Locate the cell with the specified text and output its [X, Y] center coordinate. 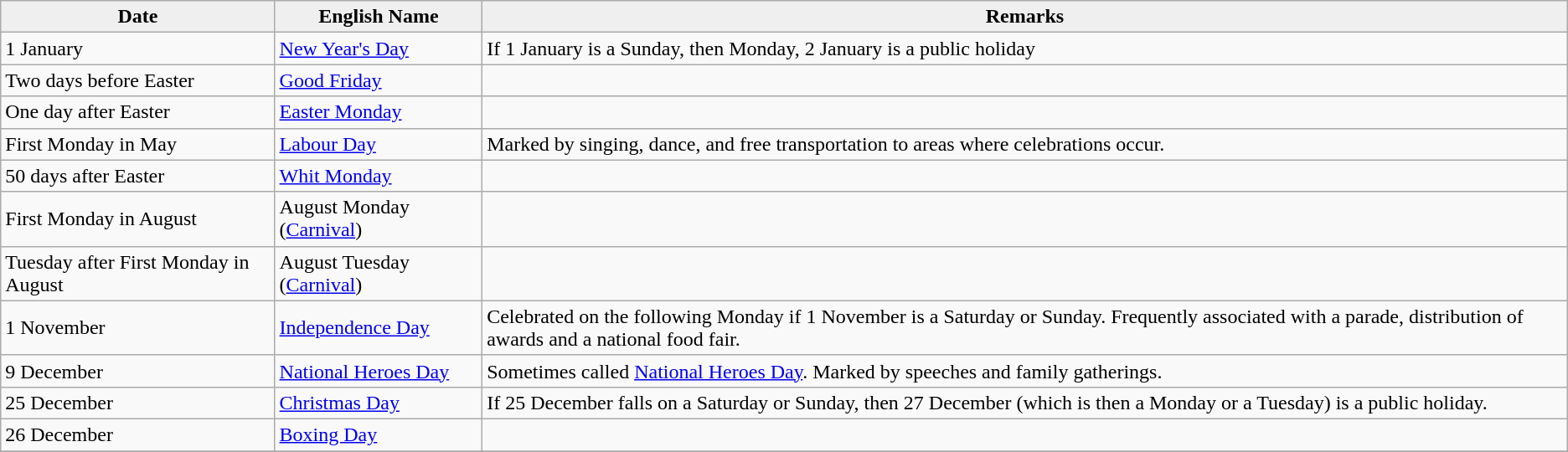
Date [137, 17]
August Monday (Carnival) [379, 219]
1 November [137, 328]
Easter Monday [379, 112]
One day after Easter [137, 112]
First Monday in August [137, 219]
Boxing Day [379, 434]
New Year's Day [379, 49]
25 December [137, 403]
Whit Monday [379, 176]
50 days after Easter [137, 176]
Christmas Day [379, 403]
If 1 January is a Sunday, then Monday, 2 January is a public holiday [1025, 49]
9 December [137, 371]
English Name [379, 17]
Labour Day [379, 144]
Tuesday after First Monday in August [137, 273]
Remarks [1025, 17]
Good Friday [379, 80]
Two days before Easter [137, 80]
If 25 December falls on a Saturday or Sunday, then 27 December (which is then a Monday or a Tuesday) is a public holiday. [1025, 403]
National Heroes Day [379, 371]
26 December [137, 434]
First Monday in May [137, 144]
1 January [137, 49]
Marked by singing, dance, and free transportation to areas where celebrations occur. [1025, 144]
August Tuesday (Carnival) [379, 273]
Independence Day [379, 328]
Sometimes called National Heroes Day. Marked by speeches and family gatherings. [1025, 371]
